Search for the cell housing the specified text and yield its (X, Y) center coordinate. 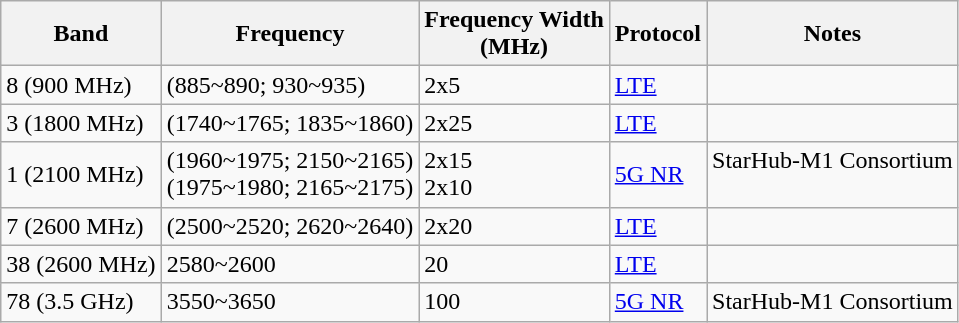
78 (3.5 GHz) (81, 302)
1 (2100 MHz) (81, 174)
38 (2600 MHz) (81, 264)
3 (1800 MHz) (81, 123)
Frequency Width(MHz) (514, 34)
7 (2600 MHz) (81, 226)
Band (81, 34)
8 (900 MHz) (81, 85)
(1740~1765; 1835~1860) (290, 123)
2x25 (514, 123)
(1960~1975; 2150~2165) (1975~1980; 2165~2175) (290, 174)
2x20 (514, 226)
Notes (833, 34)
Frequency (290, 34)
2x5 (514, 85)
Protocol (658, 34)
2580~2600 (290, 264)
(2500~2520; 2620~2640) (290, 226)
100 (514, 302)
3550~3650 (290, 302)
(885~890; 930~935) (290, 85)
2x15 2x10 (514, 174)
20 (514, 264)
